Provide the (X, Y) coordinate of the cell's center where the given text is located.  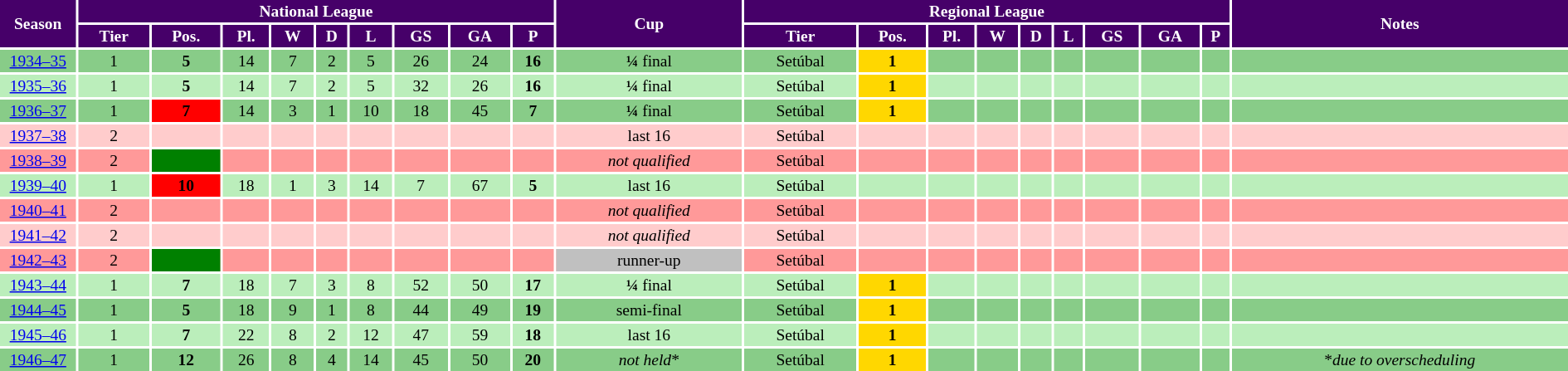
1935–36 (38, 86)
9 (293, 310)
24 (480, 61)
1944–45 (38, 310)
22 (246, 335)
1939–40 (38, 186)
1946–47 (38, 360)
Regional League (986, 12)
1940–41 (38, 211)
1942–43 (38, 261)
semi-final (649, 310)
Season (38, 23)
Notes (1400, 23)
1934–35 (38, 61)
52 (421, 286)
59 (480, 335)
*due to overscheduling (1400, 360)
runner-up (649, 261)
4 (332, 360)
44 (421, 310)
19 (533, 310)
National League (315, 12)
not held* (649, 360)
1943–44 (38, 286)
1936–37 (38, 111)
67 (480, 186)
1941–42 (38, 236)
1945–46 (38, 335)
20 (533, 360)
32 (421, 86)
Cup (649, 23)
47 (421, 335)
1938–39 (38, 161)
17 (533, 286)
1937–38 (38, 136)
49 (480, 310)
